Return (X, Y) of the center of cell containing provided text 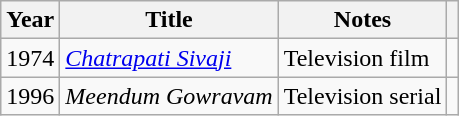
Title (169, 20)
1974 (30, 58)
Notes (362, 20)
Year (30, 20)
Chatrapati Sivaji (169, 58)
Television film (362, 58)
1996 (30, 96)
Television serial (362, 96)
Meendum Gowravam (169, 96)
